Output the [x, y] coordinate of the center of the cell containing the given text.  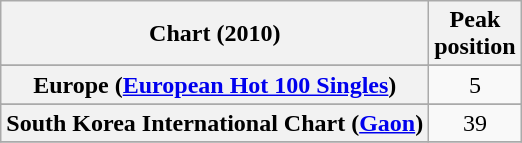
5 [475, 85]
Europe (European Hot 100 Singles) [215, 85]
39 [475, 123]
South Korea International Chart (Gaon) [215, 123]
Peakposition [475, 34]
Chart (2010) [215, 34]
